Capture the cell that displays the provided text and extract its [x, y] central coordinate. 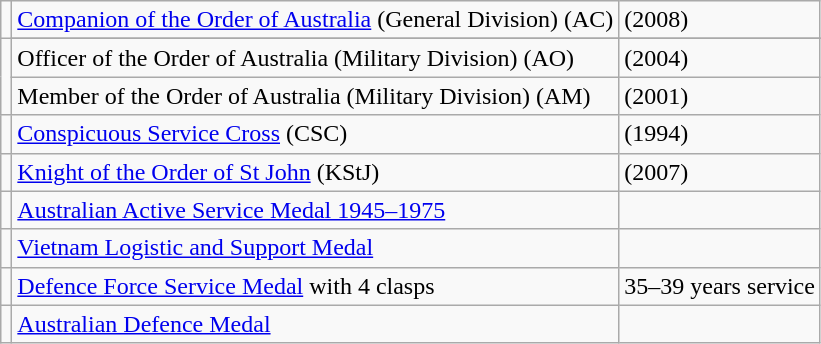
(2007) [720, 172]
(2008) [720, 20]
Australian Defence Medal [316, 324]
(2004) [720, 58]
Conspicuous Service Cross (CSC) [316, 134]
Officer of the Order of Australia (Military Division) (AO) [316, 58]
(2001) [720, 96]
Member of the Order of Australia (Military Division) (AM) [316, 96]
(1994) [720, 134]
Australian Active Service Medal 1945–1975 [316, 210]
Defence Force Service Medal with 4 clasps [316, 286]
Knight of the Order of St John (KStJ) [316, 172]
35–39 years service [720, 286]
Companion of the Order of Australia (General Division) (AC) [316, 20]
Vietnam Logistic and Support Medal [316, 248]
